Search for the cell housing the specified text and yield its [x, y] center coordinate. 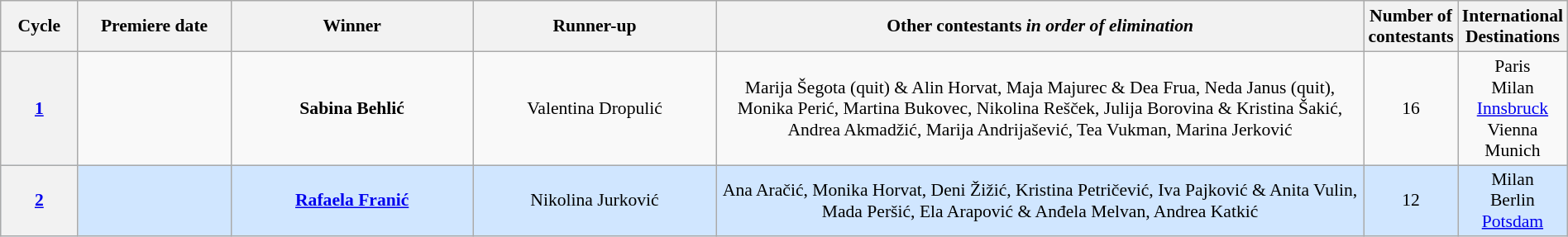
Rafaela Franić [352, 201]
12 [1411, 201]
Ana Aračić, Monika Horvat, Deni Žižić, Kristina Petričević, Iva Pajković & Anita Vulin, Mada Peršić, Ela Arapović & Anđela Melvan, Andrea Katkić [1040, 201]
Winner [352, 26]
Premiere date [154, 26]
1 [40, 108]
Milan BerlinPotsdam [1513, 201]
2 [40, 201]
Sabina Behlić [352, 108]
Runner-up [595, 26]
Paris Milan InnsbruckVienna Munich [1513, 108]
Valentina Dropulić [595, 108]
International Destinations [1513, 26]
Other contestants in order of elimination [1040, 26]
Number of contestants [1411, 26]
Nikolina Jurković [595, 201]
16 [1411, 108]
Cycle [40, 26]
